Extract the [x, y] coordinate from the center of the cell holding the provided text.  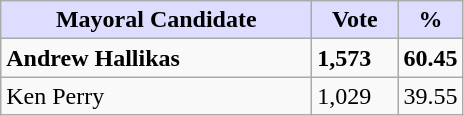
1,029 [355, 96]
39.55 [430, 96]
Mayoral Candidate [156, 20]
% [430, 20]
Andrew Hallikas [156, 58]
Vote [355, 20]
Ken Perry [156, 96]
1,573 [355, 58]
60.45 [430, 58]
